Return the (X, Y) coordinate for the center point of the cell that contains the specified text.  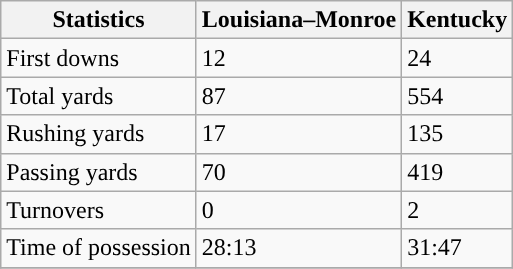
419 (458, 172)
Kentucky (458, 20)
Statistics (99, 20)
Louisiana–Monroe (298, 20)
Turnovers (99, 210)
31:47 (458, 248)
0 (298, 210)
Total yards (99, 96)
Time of possession (99, 248)
135 (458, 134)
87 (298, 96)
17 (298, 134)
First downs (99, 58)
28:13 (298, 248)
Passing yards (99, 172)
12 (298, 58)
24 (458, 58)
554 (458, 96)
70 (298, 172)
Rushing yards (99, 134)
2 (458, 210)
